Search for the cell housing the specified text and yield its (X, Y) center coordinate. 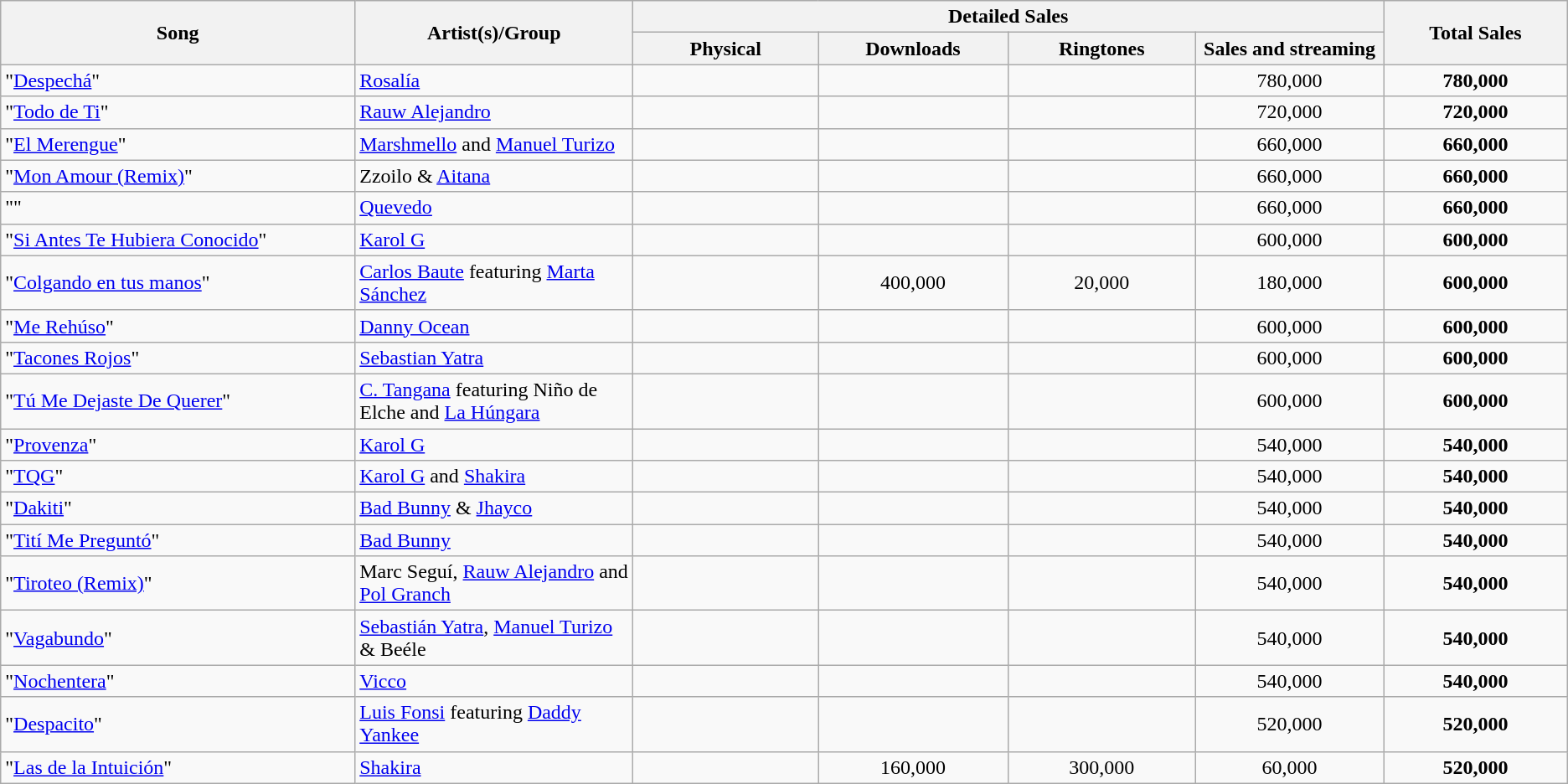
"Tiroteo (Remix)" (178, 583)
"El Merengue" (178, 144)
"Despechá" (178, 80)
Quevedo (494, 208)
"Si Antes Te Hubiera Conocido" (178, 240)
C. Tangana featuring Niño de Elche and La Húngara (494, 400)
"Colgando en tus manos" (178, 283)
"Provenza" (178, 445)
Sebastian Yatra (494, 358)
Bad Bunny (494, 540)
Sebastián Yatra, Manuel Turizo & Beéle (494, 638)
Detailed Sales (1008, 17)
"Mon Amour (Remix)" (178, 176)
Marshmello and Manuel Turizo (494, 144)
"Todo de Ti" (178, 112)
Ringtones (1101, 49)
Luis Fonsi featuring Daddy Yankee (494, 724)
Vicco (494, 681)
"" (178, 208)
Bad Bunny & Jhayco (494, 508)
"Tacones Rojos" (178, 358)
400,000 (913, 283)
Sales and streaming (1289, 49)
"Tití Me Preguntó" (178, 540)
Karol G and Shakira (494, 477)
"TQG" (178, 477)
"Vagabundo" (178, 638)
Carlos Baute featuring Marta Sánchez (494, 283)
"Tú Me Dejaste De Querer" (178, 400)
Rauw Alejandro (494, 112)
180,000 (1289, 283)
Danny Ocean (494, 326)
Physical (725, 49)
Zzoilo & Aitana (494, 176)
"Nochentera" (178, 681)
Downloads (913, 49)
"Despacito" (178, 724)
Artist(s)/Group (494, 33)
Rosalía (494, 80)
60,000 (1289, 767)
"Las de la Intuición" (178, 767)
Shakira (494, 767)
Song (178, 33)
20,000 (1101, 283)
"Me Rehúso" (178, 326)
Total Sales (1476, 33)
"Dakiti" (178, 508)
300,000 (1101, 767)
Marc Seguí, Rauw Alejandro and Pol Granch (494, 583)
160,000 (913, 767)
